Scan for the cell matching the given text and deliver its [X, Y] coordinate at center. 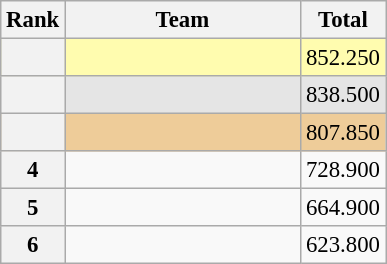
5 [33, 208]
728.900 [343, 170]
6 [33, 245]
4 [33, 170]
Rank [33, 20]
664.900 [343, 208]
838.500 [343, 95]
623.800 [343, 245]
Team [183, 20]
Total [343, 20]
807.850 [343, 133]
852.250 [343, 58]
